Search for the cell housing the specified text and yield its [x, y] center coordinate. 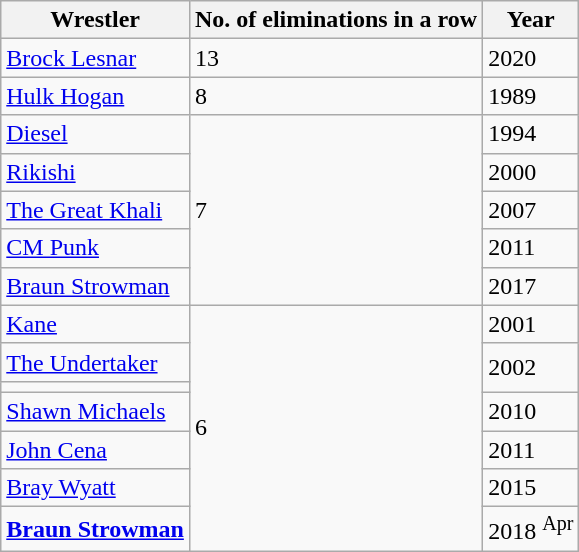
6 [336, 428]
2001 [531, 324]
7 [336, 210]
2007 [531, 210]
2002 [531, 368]
2017 [531, 286]
Rikishi [96, 172]
Year [531, 20]
CM Punk [96, 248]
The Great Khali [96, 210]
1994 [531, 134]
Hulk Hogan [96, 96]
The Undertaker [96, 362]
Wrestler [96, 20]
Brock Lesnar [96, 58]
2015 [531, 488]
1989 [531, 96]
2010 [531, 411]
2000 [531, 172]
8 [336, 96]
2020 [531, 58]
Kane [96, 324]
2018 Apr [531, 530]
13 [336, 58]
No. of eliminations in a row [336, 20]
Bray Wyatt [96, 488]
Diesel [96, 134]
John Cena [96, 449]
Shawn Michaels [96, 411]
